Determine the (x, y) coordinate at the center of the cell enclosing the given text.  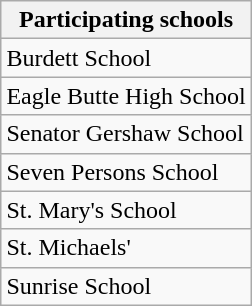
Sunrise School (126, 286)
St. Mary's School (126, 210)
Senator Gershaw School (126, 134)
Burdett School (126, 58)
Participating schools (126, 20)
Eagle Butte High School (126, 96)
Seven Persons School (126, 172)
St. Michaels' (126, 248)
